Pinpoint the cell where the given text exists, returning its (x, y) midpoint coordinate. 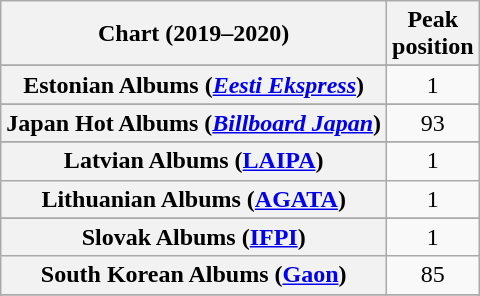
Peakposition (433, 34)
Latvian Albums (LAIPA) (194, 161)
Chart (2019–2020) (194, 34)
85 (433, 275)
Lithuanian Albums (AGATA) (194, 199)
Slovak Albums (IFPI) (194, 237)
Estonian Albums (Eesti Ekspress) (194, 85)
South Korean Albums (Gaon) (194, 275)
Japan Hot Albums (Billboard Japan) (194, 123)
93 (433, 123)
